Capture the cell that displays the provided text and extract its [X, Y] central coordinate. 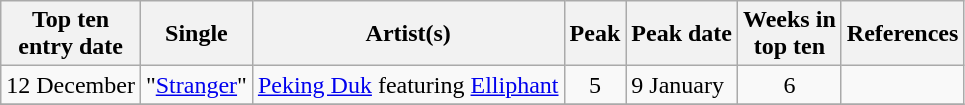
Peak [595, 34]
6 [790, 85]
Artist(s) [408, 34]
Weeks intop ten [790, 34]
Peking Duk featuring Elliphant [408, 85]
References [902, 34]
12 December [71, 85]
5 [595, 85]
Single [196, 34]
"Stranger" [196, 85]
9 January [682, 85]
Top tenentry date [71, 34]
Peak date [682, 34]
